Locate the cell with the specified text and output its [x, y] center coordinate. 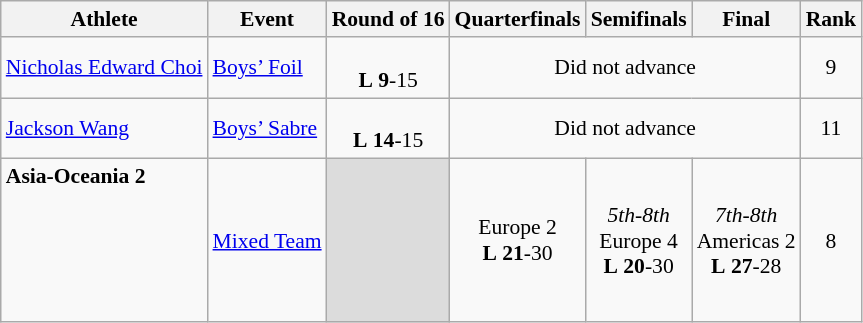
Quarterfinals [518, 19]
Final [746, 19]
11 [832, 128]
Boys’ Foil [268, 68]
Boys’ Sabre [268, 128]
Nicholas Edward Choi [104, 68]
5th-8thEurope 4 L 20-30 [639, 240]
Rank [832, 19]
Asia-Oceania 2 [104, 240]
Athlete [104, 19]
Event [268, 19]
9 [832, 68]
7th-8thAmericas 2 L 27-28 [746, 240]
Europe 2 L 21-30 [518, 240]
Jackson Wang [104, 128]
L 9-15 [388, 68]
Round of 16 [388, 19]
Semifinals [639, 19]
8 [832, 240]
Mixed Team [268, 240]
L 14-15 [388, 128]
